Return the [X, Y] coordinate for the center point of the cell that contains the specified text.  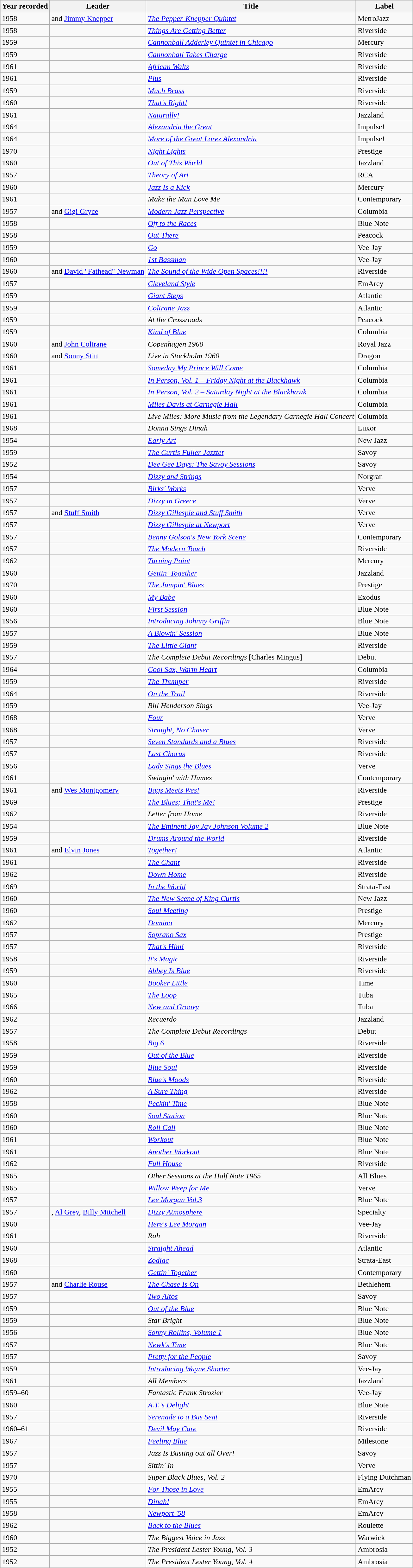
The Chase Is On [251, 1284]
Off to the Races [251, 223]
Make the Man Love Me [251, 199]
Live in Stockholm 1960 [251, 356]
Soul Meeting [251, 910]
and Sonny Stitt [98, 356]
In Person, Vol. 2 – Saturday Night at the Blackhawk [251, 392]
Zodiac [251, 1260]
Fantastic Frank Strozier [251, 1393]
Back to the Blues [251, 1526]
Here's Lee Morgan [251, 1224]
Another Workout [251, 1152]
Big 6 [251, 1043]
First Session [251, 609]
Introducing Wayne Shorter [251, 1369]
Specialty [385, 1212]
Title [251, 6]
Label [385, 6]
A Blowin' Session [251, 633]
African Waltz [251, 67]
Booker Little [251, 983]
Milestone [385, 1441]
and John Coltrane [98, 344]
The President Lester Young, Vol. 4 [251, 1562]
Turning Point [251, 561]
The Complete Debut Recordings [Charles Mingus] [251, 657]
Down Home [251, 874]
Exodus [385, 597]
Four [251, 717]
Straight Ahead [251, 1248]
The Complete Debut Recordings [251, 1031]
Cannonball Takes Charge [251, 54]
Dizzy Atmosphere [251, 1212]
Birks' Works [251, 488]
The President Lester Young, Vol. 3 [251, 1550]
1st Bassman [251, 259]
and Gigi Gryce [98, 211]
Bill Henderson Sings [251, 705]
The Blues; That's Me! [251, 802]
Roulette [385, 1526]
Norgran [385, 476]
Blue Soul [251, 1067]
In Person, Vol. 1 – Friday Night at the Blackhawk [251, 380]
Cool Sax, Warm Heart [251, 669]
Devil May Care [251, 1429]
and Charlie Rouse [98, 1284]
Drums Around the World [251, 838]
Seven Standards and a Blues [251, 742]
Dragon [385, 356]
MetroJazz [385, 18]
That's Him! [251, 947]
Naturally! [251, 115]
Year recorded [25, 6]
Star Bright [251, 1321]
Sittin' In [251, 1465]
Time [385, 983]
and Stuff Smith [98, 513]
Live Miles: More Music from the Legendary Carnegie Hall Concert [251, 416]
Dizzy in Greece [251, 500]
Recuerdo [251, 1019]
The Loop [251, 995]
Out There [251, 235]
Newport '58 [251, 1514]
New and Groovy [251, 1007]
Introducing Johnny Griffin [251, 621]
Miles Davis at Carnegie Hall [251, 404]
More of the Great Lorez Alexandria [251, 139]
Royal Jazz [385, 344]
The Jumpin' Blues [251, 585]
Kind of Blue [251, 332]
The Sound of the Wide Open Spaces!!!! [251, 271]
and David "Fathead" Newman [98, 271]
In the World [251, 886]
Early Art [251, 440]
Dizzy and Strings [251, 476]
A Sure Thing [251, 1091]
and Elvin Jones [98, 850]
Sonny Rollins, Volume 1 [251, 1333]
1966 [25, 1007]
The Biggest Voice in Jazz [251, 1538]
The New Scene of King Curtis [251, 898]
Dizzy Gillespie at Newport [251, 525]
Jazz Is a Kick [251, 187]
My Babe [251, 597]
Dinah! [251, 1501]
, Al Grey, Billy Mitchell [98, 1212]
Jazz Is Busting out all Over! [251, 1453]
Two Altos [251, 1296]
Peckin' Time [251, 1103]
Lady Sings the Blues [251, 766]
Benny Golson's New York Scene [251, 537]
Straight, No Chaser [251, 730]
The Chant [251, 862]
Warwick [385, 1538]
Much Brass [251, 91]
Swingin' with Humes [251, 778]
Letter from Home [251, 814]
Together! [251, 850]
Bethlehem [385, 1284]
Dee Gee Days: The Savoy Sessions [251, 464]
Willow Weep for Me [251, 1188]
Dizzy Gillespie and Stuff Smith [251, 513]
The Little Giant [251, 645]
That's Right! [251, 103]
On the Trail [251, 693]
Copenhagen 1960 [251, 344]
Soprano Sax [251, 935]
Alexandria the Great [251, 127]
Cleveland Style [251, 284]
Other Sessions at the Half Note 1965 [251, 1176]
The Pepper-Knepper Quintet [251, 18]
The Thumper [251, 681]
Modern Jazz Perspective [251, 211]
Someday My Prince Will Come [251, 368]
The Eminent Jay Jay Johnson Volume 2 [251, 826]
Go [251, 247]
1960–61 [25, 1429]
The Modern Touch [251, 549]
Super Black Blues, Vol. 2 [251, 1477]
Feeling Blue [251, 1441]
Workout [251, 1140]
Lee Morgan Vol.3 [251, 1200]
Night Lights [251, 151]
At the Crossroads [251, 320]
Donna Sings Dinah [251, 428]
Coltrane Jazz [251, 308]
A.T.'s Delight [251, 1405]
It's Magic [251, 959]
Out of This World [251, 163]
Leader [98, 6]
Soul Station [251, 1115]
Giant Steps [251, 296]
Full House [251, 1164]
and Jimmy Knepper [98, 18]
RCA [385, 175]
Rah [251, 1236]
Domino [251, 923]
Plus [251, 79]
Roll Call [251, 1128]
Pretty for the People [251, 1357]
Abbey Is Blue [251, 971]
Last Chorus [251, 754]
1959–60 [25, 1393]
Luxor [385, 428]
Flying Dutchman [385, 1477]
Blue's Moods [251, 1079]
All Members [251, 1381]
Cannonball Adderley Quintet in Chicago [251, 42]
Things Are Getting Better [251, 30]
Bags Meets Wes! [251, 790]
and Wes Montgomery [98, 790]
Newk's Time [251, 1345]
1967 [25, 1441]
Theory of Art [251, 175]
All Blues [385, 1176]
The Curtis Fuller Jazztet [251, 452]
Serenade to a Bus Seat [251, 1417]
For Those in Love [251, 1489]
